Locate the cell with the specified text and output its (X, Y) center coordinate. 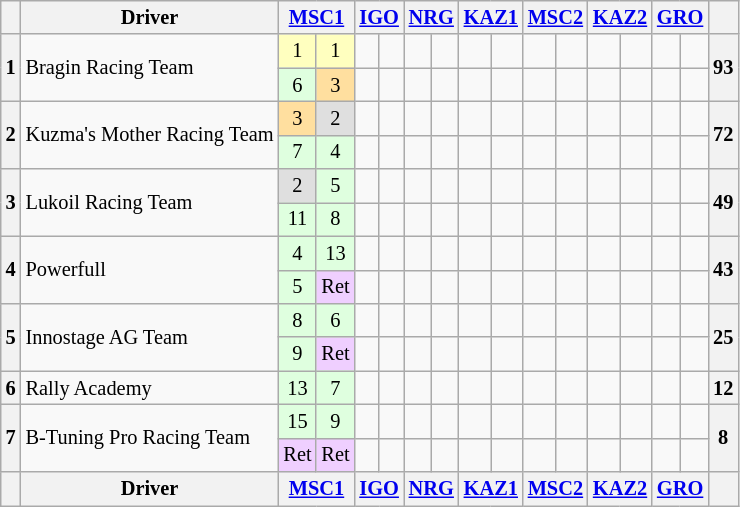
Kuzma's Mother Racing Team (150, 134)
Rally Academy (150, 388)
12 (723, 388)
Powerfull (150, 270)
49 (723, 202)
11 (297, 219)
25 (723, 336)
72 (723, 134)
B-Tuning Pro Racing Team (150, 438)
43 (723, 270)
Lukoil Racing Team (150, 202)
15 (297, 421)
93 (723, 68)
Innostage AG Team (150, 336)
Bragin Racing Team (150, 68)
